Pinpoint the cell where the given text exists, returning its (X, Y) midpoint coordinate. 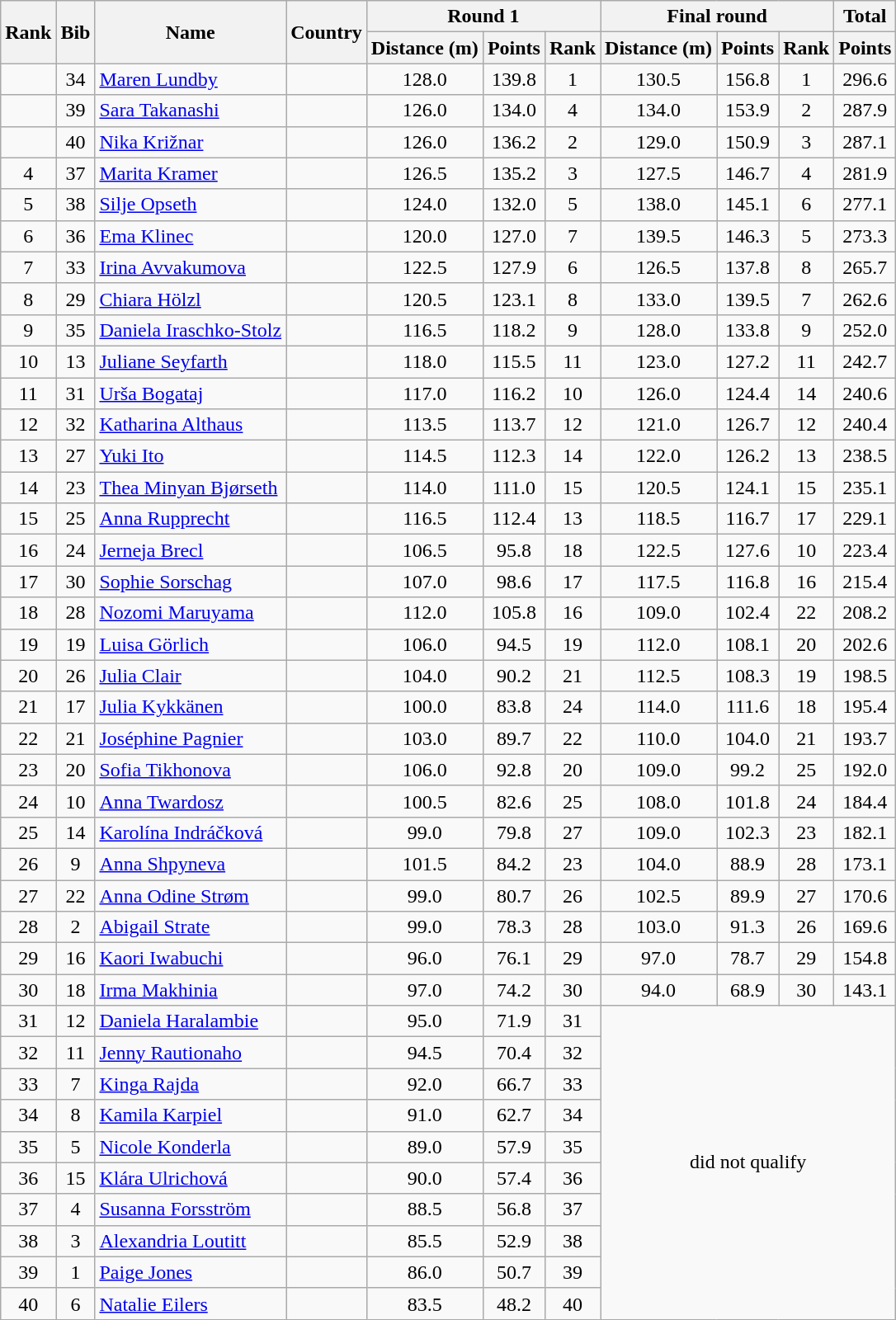
102.3 (747, 832)
112.5 (658, 676)
107.0 (424, 582)
Nicole Konderla (191, 1147)
78.3 (513, 927)
Chiara Hölzl (191, 299)
76.1 (513, 959)
Bib (76, 32)
Total (865, 16)
Anna Shpyneva (191, 864)
124.1 (747, 488)
101.8 (747, 801)
Jenny Rautionaho (191, 1053)
57.9 (513, 1147)
Sophie Sorschag (191, 582)
242.7 (865, 361)
127.9 (513, 267)
Irma Makhinia (191, 990)
Anna Twardosz (191, 801)
154.8 (865, 959)
Anna Rupprecht (191, 519)
Final round (718, 16)
99.2 (747, 770)
Abigail Strate (191, 927)
173.1 (865, 864)
Nika Križnar (191, 142)
139.8 (513, 79)
102.4 (747, 613)
89.9 (747, 895)
Kaori Iwabuchi (191, 959)
82.6 (513, 801)
105.8 (513, 613)
Urša Bogataj (191, 394)
116.2 (513, 394)
Country (327, 32)
192.0 (865, 770)
120.0 (424, 236)
Susanna Forsström (191, 1209)
150.9 (747, 142)
121.0 (658, 425)
287.1 (865, 142)
240.6 (865, 394)
Alexandria Loutitt (191, 1241)
287.9 (865, 111)
89.7 (513, 738)
202.6 (865, 644)
66.7 (513, 1084)
136.2 (513, 142)
101.5 (424, 864)
Sara Takanashi (191, 111)
118.2 (513, 330)
112.4 (513, 519)
112.3 (513, 456)
223.4 (865, 550)
94.0 (658, 990)
193.7 (865, 738)
115.5 (513, 361)
83.8 (513, 707)
143.1 (865, 990)
62.7 (513, 1115)
Maren Lundby (191, 79)
108.1 (747, 644)
208.2 (865, 613)
215.4 (865, 582)
Nozomi Maruyama (191, 613)
did not qualify (748, 1163)
129.0 (658, 142)
100.5 (424, 801)
84.2 (513, 864)
146.7 (747, 173)
Irina Avvakumova (191, 267)
117.0 (424, 394)
110.0 (658, 738)
Karolína Indráčková (191, 832)
Silje Opseth (191, 205)
170.6 (865, 895)
146.3 (747, 236)
52.9 (513, 1241)
106.5 (424, 550)
273.3 (865, 236)
Klára Ulrichová (191, 1178)
281.9 (865, 173)
116.8 (747, 582)
114.5 (424, 456)
89.0 (424, 1147)
Jerneja Brecl (191, 550)
68.9 (747, 990)
265.7 (865, 267)
133.8 (747, 330)
50.7 (513, 1272)
Paige Jones (191, 1272)
Anna Odine Strøm (191, 895)
296.6 (865, 79)
145.1 (747, 205)
Daniela Haralambie (191, 1021)
100.0 (424, 707)
92.8 (513, 770)
229.1 (865, 519)
Julia Kykkänen (191, 707)
195.4 (865, 707)
184.4 (865, 801)
Julia Clair (191, 676)
123.1 (513, 299)
117.5 (658, 582)
98.6 (513, 582)
91.0 (424, 1115)
262.6 (865, 299)
57.4 (513, 1178)
126.7 (747, 425)
78.7 (747, 959)
95.0 (424, 1021)
Daniela Iraschko-Stolz (191, 330)
111.0 (513, 488)
113.5 (424, 425)
130.5 (658, 79)
118.0 (424, 361)
Joséphine Pagnier (191, 738)
95.8 (513, 550)
88.5 (424, 1209)
116.7 (747, 519)
88.9 (747, 864)
85.5 (424, 1241)
Yuki Ito (191, 456)
127.5 (658, 173)
198.5 (865, 676)
86.0 (424, 1272)
138.0 (658, 205)
108.0 (658, 801)
Name (191, 32)
56.8 (513, 1209)
126.2 (747, 456)
Kamila Karpiel (191, 1115)
153.9 (747, 111)
252.0 (865, 330)
90.2 (513, 676)
123.0 (658, 361)
Marita Kramer (191, 173)
79.8 (513, 832)
Kinga Rajda (191, 1084)
70.4 (513, 1053)
182.1 (865, 832)
91.3 (747, 927)
169.6 (865, 927)
Katharina Althaus (191, 425)
127.2 (747, 361)
118.5 (658, 519)
137.8 (747, 267)
Thea Minyan Bjørseth (191, 488)
133.0 (658, 299)
113.7 (513, 425)
96.0 (424, 959)
127.6 (747, 550)
238.5 (865, 456)
102.5 (658, 895)
124.0 (424, 205)
135.2 (513, 173)
122.0 (658, 456)
235.1 (865, 488)
132.0 (513, 205)
108.3 (747, 676)
Round 1 (483, 16)
Natalie Eilers (191, 1303)
48.2 (513, 1303)
83.5 (424, 1303)
111.6 (747, 707)
124.4 (747, 394)
Sofia Tikhonova (191, 770)
90.0 (424, 1178)
127.0 (513, 236)
Juliane Seyfarth (191, 361)
71.9 (513, 1021)
Ema Klinec (191, 236)
Luisa Görlich (191, 644)
74.2 (513, 990)
277.1 (865, 205)
240.4 (865, 425)
92.0 (424, 1084)
156.8 (747, 79)
80.7 (513, 895)
